Identify which cell holds the provided text, then report its [X, Y] central coordinate. 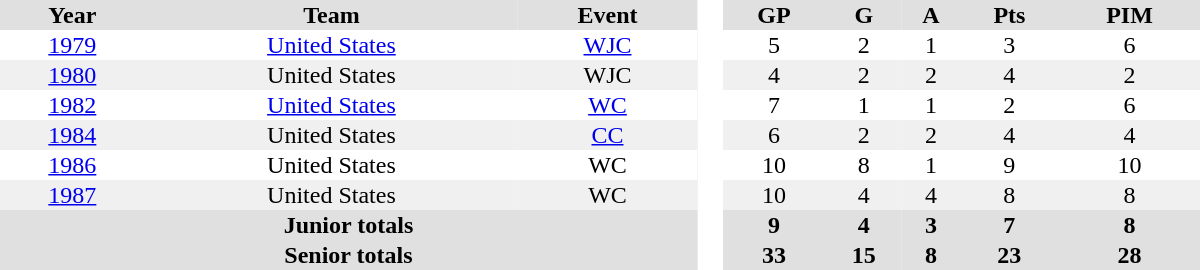
1980 [72, 75]
G [864, 15]
Junior totals [348, 225]
Year [72, 15]
Senior totals [348, 255]
1982 [72, 105]
28 [1130, 255]
GP [774, 15]
23 [1010, 255]
A [931, 15]
1984 [72, 135]
1987 [72, 195]
Pts [1010, 15]
Team [332, 15]
PIM [1130, 15]
CC [608, 135]
1986 [72, 165]
15 [864, 255]
33 [774, 255]
Event [608, 15]
5 [774, 45]
1979 [72, 45]
